Provide the (X, Y) coordinate of the cell's center where the given text is located.  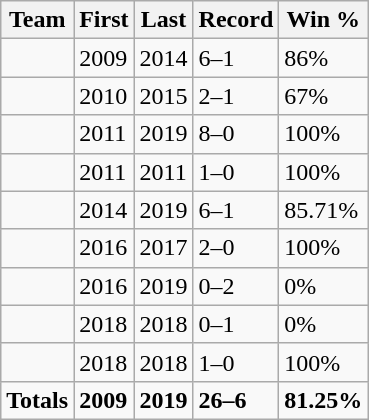
2–0 (236, 248)
81.25% (324, 400)
Win % (324, 20)
2015 (164, 96)
2–1 (236, 96)
2017 (164, 248)
Last (164, 20)
Record (236, 20)
2010 (104, 96)
86% (324, 58)
67% (324, 96)
Totals (38, 400)
0–2 (236, 286)
0–1 (236, 324)
8–0 (236, 134)
Team (38, 20)
First (104, 20)
85.71% (324, 210)
26–6 (236, 400)
